Output the [x, y] coordinate of the center of the cell containing the given text.  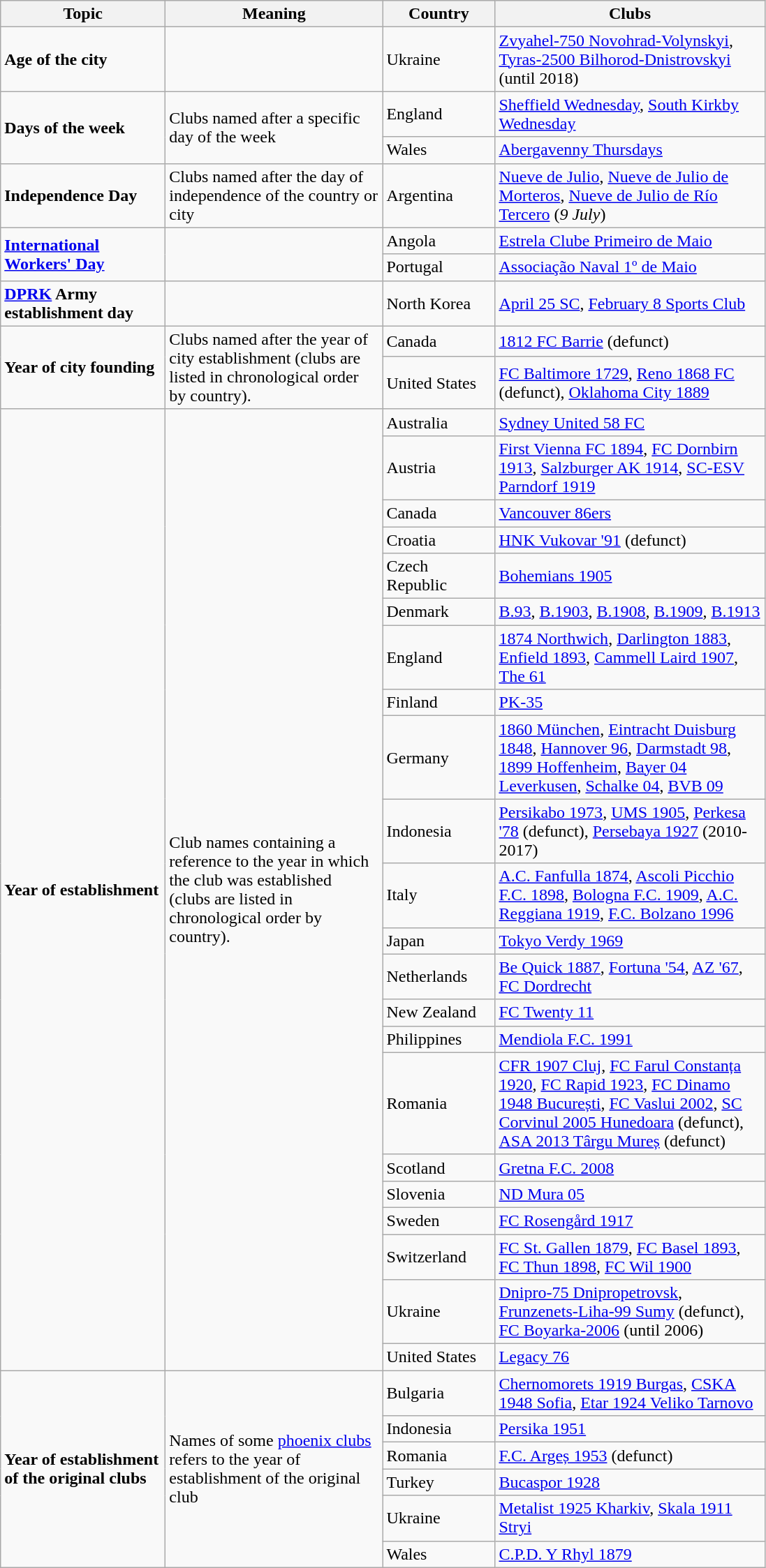
Slovenia [439, 1194]
HNK Vukovar '91 (defunct) [630, 539]
Argentina [439, 195]
Clubs named after the day of independence of the country or city [274, 195]
Mendiola F.C. 1991 [630, 1039]
Scotland [439, 1167]
Be Quick 1887, Fortuna '54, AZ '67, FC Dordrecht [630, 977]
Bohemians 1905 [630, 576]
Metalist 1925 Kharkiv, Skala 1911 Stryi [630, 1518]
Nueve de Julio, Nueve de Julio de Morteros, Nueve de Julio de Río Tercero (9 July) [630, 195]
Vancouver 86ers [630, 513]
ND Mura 05 [630, 1194]
Gretna F.C. 2008 [630, 1167]
New Zealand [439, 1013]
Year of city founding [83, 367]
Persikabo 1973, UMS 1905, Perkesa '78 (defunct), Persebaya 1927 (2010-2017) [630, 831]
Denmark [439, 612]
Names of some phoenix clubs refers to the year of establishment of the original club [274, 1469]
Australia [439, 422]
B.93, B.1903, B.1908, B.1909, B.1913 [630, 612]
Estrela Clube Primeiro de Maio [630, 241]
Tokyo Verdy 1969 [630, 941]
Meaning [274, 14]
April 25 SC, February 8 Sports Club [630, 303]
1812 FC Barrie (defunct) [630, 341]
FC Baltimore 1729, Reno 1868 FC (defunct), Oklahoma City 1889 [630, 382]
C.P.D. Y Rhyl 1879 [630, 1554]
Croatia [439, 539]
Zvyahel-750 Novohrad-Volynskyi, Tyras-2500 Bilhorod-Dnistrovskyi (until 2018) [630, 59]
Bulgaria [439, 1393]
Associação Naval 1º de Maio [630, 267]
1860 München, Eintracht Duisburg 1848, Hannover 96, Darmstadt 98, 1899 Hoffenheim, Bayer 04 Leverkusen, Schalke 04, BVB 09 [630, 758]
FC St. Gallen 1879, FC Basel 1893, FC Thun 1898, FC Wil 1900 [630, 1256]
Clubs named after the year of city establishment (clubs are listed in chronological order by country). [274, 367]
First Vienna FC 1894, FC Dornbirn 1913, Salzburger AK 1914, SC-ESV Parndorf 1919 [630, 468]
Year of establishment of the original clubs [83, 1469]
Abergavenny Thursdays [630, 150]
Clubs named after a specific day of the week [274, 127]
Clubs [630, 14]
F.C. Argeș 1953 (defunct) [630, 1456]
DPRK Army establishment day [83, 303]
International Workers' Day [83, 254]
FC Rosengård 1917 [630, 1220]
PK-35 [630, 703]
Portugal [439, 267]
Sheffield Wednesday, South Kirkby Wednesday [630, 114]
Japan [439, 941]
Club names containing a reference to the year in which the club was established(clubs are listed in chronological order by country). [274, 889]
Sweden [439, 1220]
Angola [439, 241]
Turkey [439, 1482]
Sydney United 58 FC [630, 422]
Switzerland [439, 1256]
Italy [439, 895]
Year of establishment [83, 889]
Philippines [439, 1039]
Dnipro-75 Dnipropetrovsk, Frunzenets-Liha-99 Sumy (defunct), FC Boyarka-2006 (until 2006) [630, 1312]
Persika 1951 [630, 1429]
Germany [439, 758]
Czech Republic [439, 576]
FC Twenty 11 [630, 1013]
Age of the city [83, 59]
Country [439, 14]
Independence Day [83, 195]
Chernomorets 1919 Burgas, CSKA 1948 Sofia, Etar 1924 Veliko Tarnovo [630, 1393]
North Korea [439, 303]
Topic [83, 14]
Netherlands [439, 977]
Austria [439, 468]
Bucaspor 1928 [630, 1482]
A.C. Fanfulla 1874, Ascoli Picchio F.C. 1898, Bologna F.C. 1909, A.C. Reggiana 1919, F.C. Bolzano 1996 [630, 895]
Days of the week [83, 127]
Legacy 76 [630, 1357]
1874 Northwich, Darlington 1883, Enfield 1893, Cammell Laird 1907, The 61 [630, 657]
Finland [439, 703]
